From the cell containing the given text, extract its center point as [x, y] coordinate. 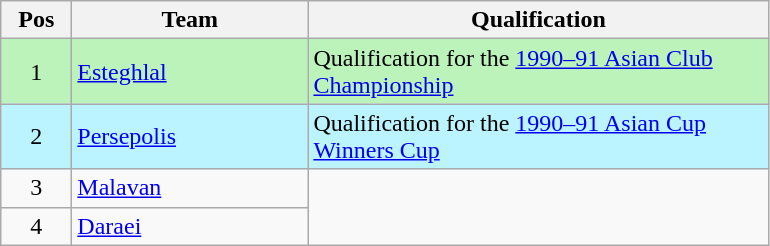
4 [36, 226]
Pos [36, 20]
Esteghlal [190, 72]
2 [36, 136]
Malavan [190, 188]
Qualification for the 1990–91 Asian Club Championship [538, 72]
Daraei [190, 226]
1 [36, 72]
3 [36, 188]
Qualification for the 1990–91 Asian Cup Winners Cup [538, 136]
Persepolis [190, 136]
Team [190, 20]
Qualification [538, 20]
